Pinpoint the cell where the given text exists, returning its (X, Y) midpoint coordinate. 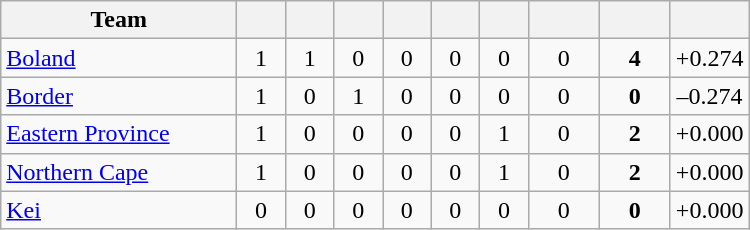
Kei (119, 210)
–0.274 (710, 96)
4 (634, 58)
Eastern Province (119, 134)
+0.274 (710, 58)
Team (119, 20)
Border (119, 96)
Northern Cape (119, 172)
Boland (119, 58)
